From the cell containing the given text, extract its center point as (X, Y) coordinate. 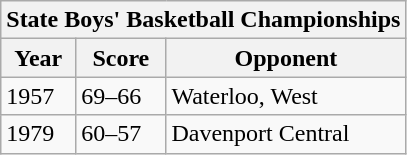
Davenport Central (286, 134)
Year (38, 58)
1979 (38, 134)
1957 (38, 96)
State Boys' Basketball Championships (204, 20)
Opponent (286, 58)
60–57 (121, 134)
Waterloo, West (286, 96)
69–66 (121, 96)
Score (121, 58)
